Output the [X, Y] coordinate of the center of the cell containing the given text.  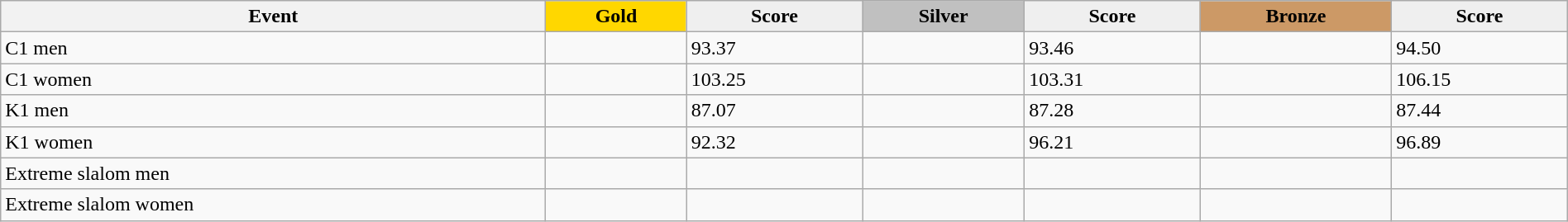
92.32 [774, 142]
87.28 [1113, 111]
103.31 [1113, 79]
87.44 [1480, 111]
Extreme slalom men [273, 173]
C1 women [273, 79]
Gold [616, 17]
K1 women [273, 142]
K1 men [273, 111]
87.07 [774, 111]
Extreme slalom women [273, 205]
94.50 [1480, 48]
Silver [944, 17]
Bronze [1296, 17]
106.15 [1480, 79]
93.46 [1113, 48]
103.25 [774, 79]
Event [273, 17]
C1 men [273, 48]
96.21 [1113, 142]
93.37 [774, 48]
96.89 [1480, 142]
